Provide the [X, Y] coordinate of the cell's center where the given text is located.  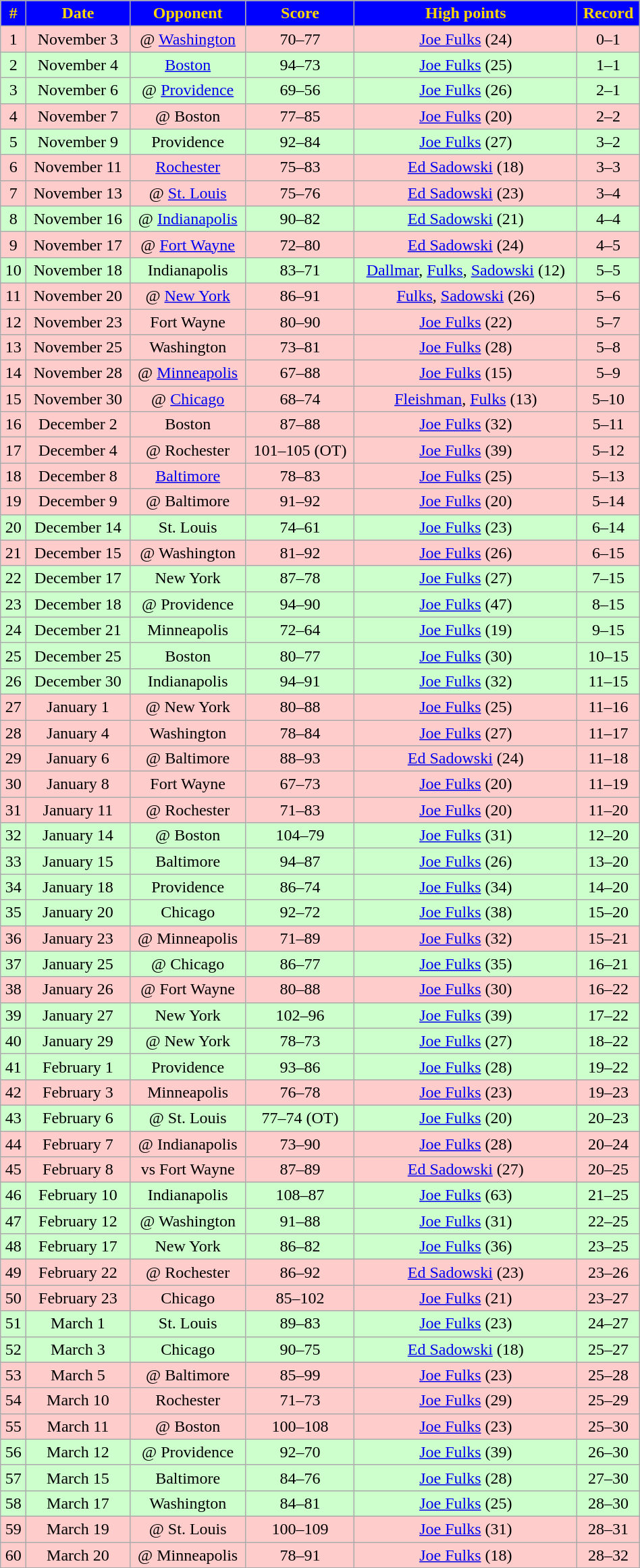
5–9 [609, 373]
5–6 [609, 296]
February 1 [78, 1066]
March 11 [78, 1426]
36 [14, 938]
92–72 [300, 913]
71–89 [300, 938]
February 3 [78, 1092]
January 15 [78, 861]
Joe Fulks (22) [466, 322]
80–90 [300, 322]
vs Fort Wayne [188, 1170]
November 7 [78, 116]
28–30 [609, 1503]
25 [14, 655]
High points [466, 13]
March 3 [78, 1349]
December 15 [78, 553]
November 28 [78, 373]
November 25 [78, 348]
35 [14, 913]
86–77 [300, 964]
February 10 [78, 1195]
16–22 [609, 990]
8–15 [609, 604]
November 20 [78, 296]
59 [14, 1529]
39 [14, 1015]
5–12 [609, 450]
78–84 [300, 732]
Ed Sadowski (27) [466, 1170]
90–75 [300, 1349]
Ed Sadowski (21) [466, 219]
February 22 [78, 1272]
87–89 [300, 1170]
January 8 [78, 784]
11–18 [609, 759]
49 [14, 1272]
94–87 [300, 861]
December 21 [78, 630]
52 [14, 1349]
7–15 [609, 578]
12–20 [609, 836]
December 30 [78, 681]
Joe Fulks (34) [466, 887]
15 [14, 399]
14–20 [609, 887]
January 18 [78, 887]
Joe Fulks (24) [466, 39]
February 23 [78, 1298]
March 15 [78, 1478]
# [14, 13]
Joe Fulks (38) [466, 913]
February 12 [78, 1221]
January 27 [78, 1015]
6–15 [609, 553]
January 6 [78, 759]
23–27 [609, 1298]
85–99 [300, 1375]
22–25 [609, 1221]
3–4 [609, 193]
92–70 [300, 1452]
December 8 [78, 476]
44 [14, 1144]
57 [14, 1478]
11–19 [609, 784]
60 [14, 1555]
92–84 [300, 142]
3–3 [609, 167]
December 4 [78, 450]
87–78 [300, 578]
November 16 [78, 219]
48 [14, 1247]
13–20 [609, 861]
21–25 [609, 1195]
15–21 [609, 938]
91–88 [300, 1221]
4–5 [609, 244]
28–31 [609, 1529]
53 [14, 1375]
58 [14, 1503]
27–30 [609, 1478]
Joe Fulks (19) [466, 630]
Joe Fulks (15) [466, 373]
11–16 [609, 707]
5–11 [609, 425]
3–2 [609, 142]
January 26 [78, 990]
10 [14, 270]
March 10 [78, 1401]
78–83 [300, 476]
3 [14, 90]
9 [14, 244]
83–71 [300, 270]
72–80 [300, 244]
March 17 [78, 1503]
74–61 [300, 527]
75–76 [300, 193]
14 [14, 373]
March 1 [78, 1324]
Fleishman, Fulks (13) [466, 399]
46 [14, 1195]
10–15 [609, 655]
December 14 [78, 527]
December 18 [78, 604]
24 [14, 630]
18–22 [609, 1041]
100–108 [300, 1426]
86–92 [300, 1272]
70–77 [300, 39]
4–4 [609, 219]
November 6 [78, 90]
5–14 [609, 502]
23 [14, 604]
78–91 [300, 1555]
March 5 [78, 1375]
21 [14, 553]
November 11 [78, 167]
77–74 (OT) [300, 1118]
100–109 [300, 1529]
28–32 [609, 1555]
75–83 [300, 167]
20–23 [609, 1118]
41 [14, 1066]
23–26 [609, 1272]
5–5 [609, 270]
Joe Fulks (18) [466, 1555]
26 [14, 681]
1–1 [609, 65]
March 19 [78, 1529]
Joe Fulks (29) [466, 1401]
86–82 [300, 1247]
89–83 [300, 1324]
January 23 [78, 938]
101–105 (OT) [300, 450]
2 [14, 65]
March 12 [78, 1452]
81–92 [300, 553]
December 25 [78, 655]
November 4 [78, 65]
January 1 [78, 707]
55 [14, 1426]
67–88 [300, 373]
11 [14, 296]
January 29 [78, 1041]
5–7 [609, 322]
33 [14, 861]
Joe Fulks (35) [466, 964]
71–73 [300, 1401]
86–74 [300, 887]
84–81 [300, 1503]
68–74 [300, 399]
25–28 [609, 1375]
Dallmar, Fulks, Sadowski (12) [466, 270]
Joe Fulks (21) [466, 1298]
94–90 [300, 604]
20–24 [609, 1144]
54 [14, 1401]
15–20 [609, 913]
November 30 [78, 399]
85–102 [300, 1298]
25–30 [609, 1426]
43 [14, 1118]
January 14 [78, 836]
19–22 [609, 1066]
November 13 [78, 193]
Date [78, 13]
4 [14, 116]
87–88 [300, 425]
January 20 [78, 913]
40 [14, 1041]
November 9 [78, 142]
February 17 [78, 1247]
76–78 [300, 1092]
5–13 [609, 476]
30 [14, 784]
94–73 [300, 65]
102–96 [300, 1015]
2–2 [609, 116]
February 8 [78, 1170]
16–21 [609, 964]
28 [14, 732]
80–77 [300, 655]
December 17 [78, 578]
38 [14, 990]
Fulks, Sadowski (26) [466, 296]
37 [14, 964]
January 11 [78, 810]
19–23 [609, 1092]
73–90 [300, 1144]
22 [14, 578]
December 2 [78, 425]
November 17 [78, 244]
November 3 [78, 39]
7 [14, 193]
11–15 [609, 681]
90–82 [300, 219]
51 [14, 1324]
17–22 [609, 1015]
45 [14, 1170]
1 [14, 39]
2–1 [609, 90]
77–85 [300, 116]
56 [14, 1452]
18 [14, 476]
Joe Fulks (47) [466, 604]
12 [14, 322]
34 [14, 887]
January 4 [78, 732]
16 [14, 425]
November 23 [78, 322]
5–10 [609, 399]
32 [14, 836]
Opponent [188, 13]
84–76 [300, 1478]
8 [14, 219]
72–64 [300, 630]
104–79 [300, 836]
50 [14, 1298]
February 7 [78, 1144]
February 6 [78, 1118]
25–29 [609, 1401]
March 20 [78, 1555]
23–25 [609, 1247]
25–27 [609, 1349]
13 [14, 348]
6 [14, 167]
17 [14, 450]
19 [14, 502]
9–15 [609, 630]
5 [14, 142]
6–14 [609, 527]
67–73 [300, 784]
29 [14, 759]
86–91 [300, 296]
71–83 [300, 810]
11–17 [609, 732]
47 [14, 1221]
88–93 [300, 759]
108–87 [300, 1195]
0–1 [609, 39]
January 25 [78, 964]
31 [14, 810]
42 [14, 1092]
73–81 [300, 348]
24–27 [609, 1324]
26–30 [609, 1452]
93–86 [300, 1066]
94–91 [300, 681]
Record [609, 13]
20 [14, 527]
20–25 [609, 1170]
December 9 [78, 502]
11–20 [609, 810]
Joe Fulks (63) [466, 1195]
Joe Fulks (36) [466, 1247]
Score [300, 13]
69–56 [300, 90]
November 18 [78, 270]
5–8 [609, 348]
91–92 [300, 502]
78–73 [300, 1041]
27 [14, 707]
